Return [x, y] of the center of cell containing provided text 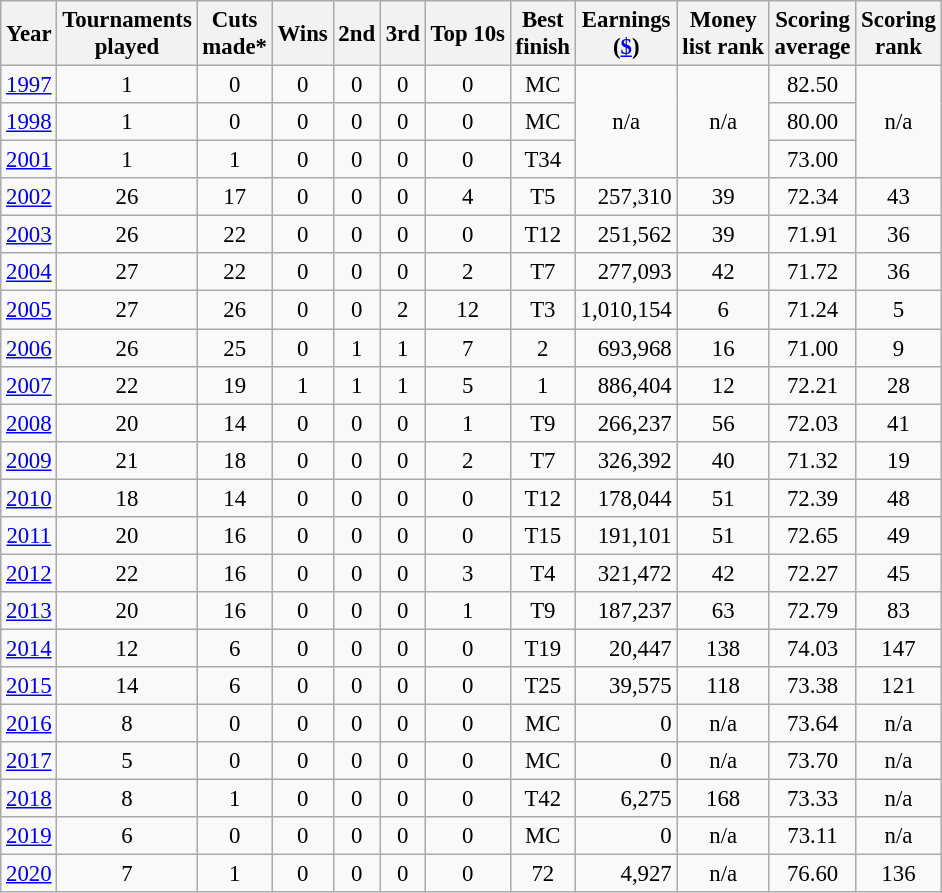
2005 [29, 310]
321,472 [626, 573]
63 [723, 611]
2020 [29, 874]
3rd [402, 34]
Earnings($) [626, 34]
187,237 [626, 611]
1998 [29, 122]
25 [234, 348]
2009 [29, 460]
20,447 [626, 648]
2019 [29, 836]
T25 [542, 686]
178,044 [626, 498]
T15 [542, 536]
21 [127, 460]
39,575 [626, 686]
2018 [29, 799]
T4 [542, 573]
49 [898, 536]
121 [898, 686]
71.91 [812, 235]
Scoring average [812, 34]
191,101 [626, 536]
6,275 [626, 799]
2008 [29, 423]
73.00 [812, 160]
Year [29, 34]
2002 [29, 197]
4 [468, 197]
43 [898, 197]
72.34 [812, 197]
45 [898, 573]
266,237 [626, 423]
138 [723, 648]
73.70 [812, 761]
168 [723, 799]
326,392 [626, 460]
Cuts made* [234, 34]
48 [898, 498]
71.72 [812, 273]
83 [898, 611]
2015 [29, 686]
257,310 [626, 197]
82.50 [812, 85]
118 [723, 686]
251,562 [626, 235]
Best finish [542, 34]
73.38 [812, 686]
2004 [29, 273]
71.24 [812, 310]
71.00 [812, 348]
693,968 [626, 348]
72.21 [812, 385]
886,404 [626, 385]
71.32 [812, 460]
72.39 [812, 498]
T3 [542, 310]
73.33 [812, 799]
2003 [29, 235]
80.00 [812, 122]
9 [898, 348]
T34 [542, 160]
76.60 [812, 874]
2014 [29, 648]
72.65 [812, 536]
72 [542, 874]
2007 [29, 385]
72.79 [812, 611]
Wins [302, 34]
2013 [29, 611]
Top 10s [468, 34]
Money list rank [723, 34]
277,093 [626, 273]
17 [234, 197]
72.03 [812, 423]
1997 [29, 85]
147 [898, 648]
40 [723, 460]
72.27 [812, 573]
2006 [29, 348]
136 [898, 874]
T5 [542, 197]
2012 [29, 573]
2001 [29, 160]
Scoringrank [898, 34]
74.03 [812, 648]
2011 [29, 536]
T42 [542, 799]
2017 [29, 761]
Tournaments played [127, 34]
T19 [542, 648]
41 [898, 423]
73.11 [812, 836]
1,010,154 [626, 310]
4,927 [626, 874]
56 [723, 423]
2016 [29, 724]
28 [898, 385]
3 [468, 573]
73.64 [812, 724]
2010 [29, 498]
2nd [356, 34]
